Return the [x, y] coordinate for the center point of the cell that contains the specified text.  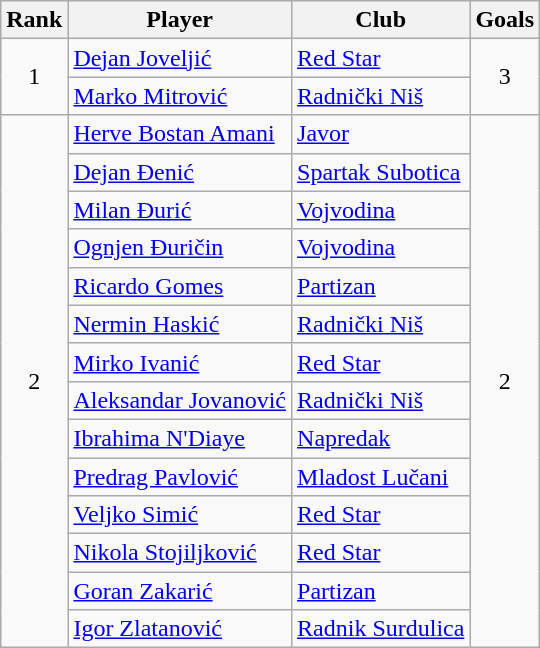
Goran Zakarić [180, 591]
Milan Đurić [180, 210]
1 [34, 77]
Igor Zlatanović [180, 629]
Dejan Đenić [180, 172]
Radnik Surdulica [381, 629]
Club [381, 20]
Ognjen Đuričin [180, 248]
Nermin Haskić [180, 324]
Ricardo Gomes [180, 286]
Mladost Lučani [381, 477]
Rank [34, 20]
Predrag Pavlović [180, 477]
Javor [381, 134]
Nikola Stojiljković [180, 553]
Goals [505, 20]
Aleksandar Jovanović [180, 400]
Veljko Simić [180, 515]
3 [505, 77]
Spartak Subotica [381, 172]
Napredak [381, 438]
Mirko Ivanić [180, 362]
Player [180, 20]
Ibrahima N'Diaye [180, 438]
Dejan Joveljić [180, 58]
Herve Bostan Amani [180, 134]
Marko Mitrović [180, 96]
